Locate the cell with the specified text and output its (X, Y) center coordinate. 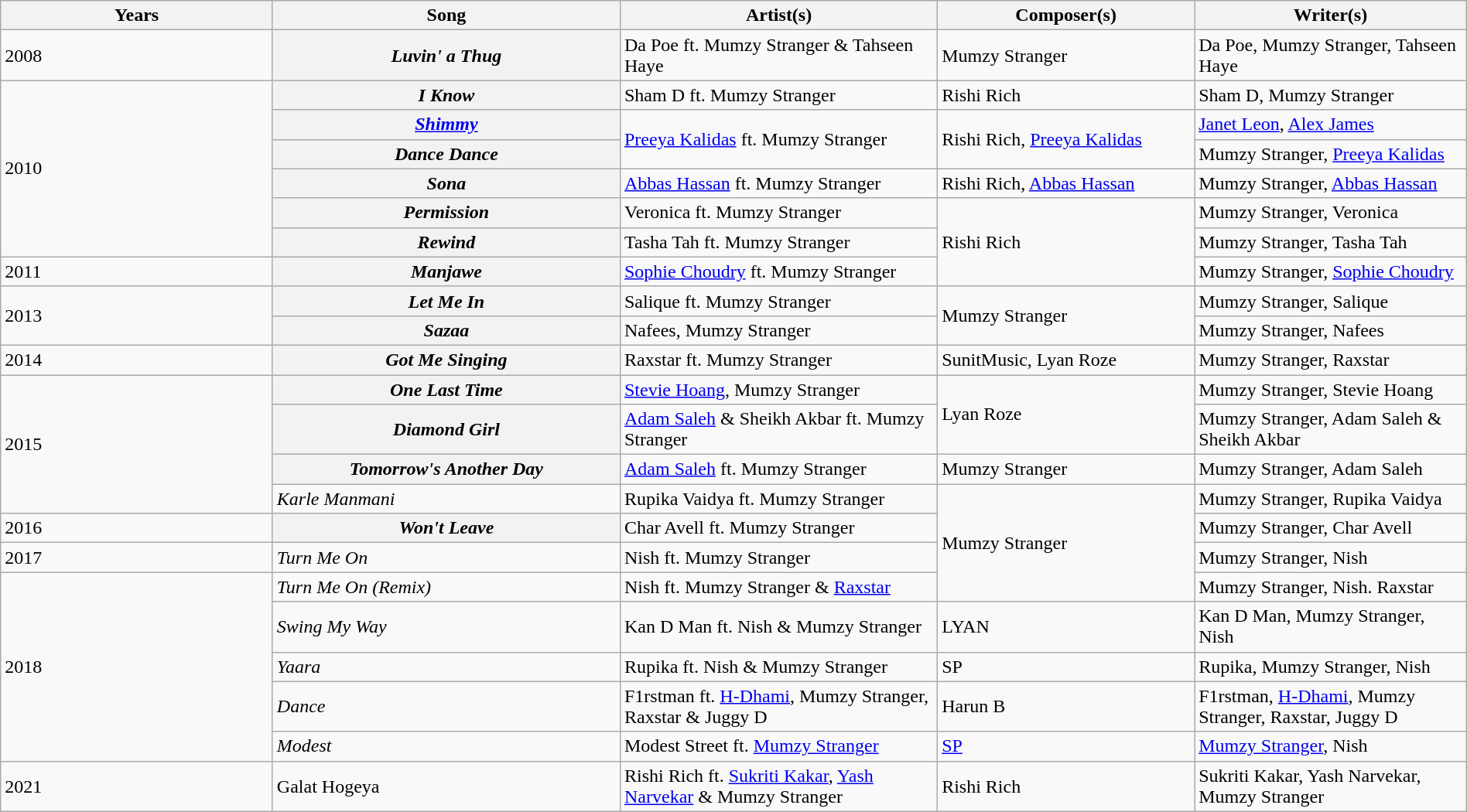
Kan D Man ft. Nish & Mumzy Stranger (778, 626)
Karle Manmani (446, 499)
Char Avell ft. Mumzy Stranger (778, 528)
Nafees, Mumzy Stranger (778, 330)
Luvin' a Thug (446, 56)
2011 (137, 271)
Mumzy Stranger, Adam Saleh (1331, 469)
Dance Dance (446, 154)
Rishi Rich, Abbas Hassan (1066, 183)
Lyan Roze (1066, 415)
Won't Leave (446, 528)
Da Poe, Mumzy Stranger, Tahseen Haye (1331, 56)
One Last Time (446, 389)
Shimmy (446, 125)
Manjawe (446, 271)
LYAN (1066, 626)
Song (446, 15)
Mumzy Stranger, Preeya Kalidas (1331, 154)
Salique ft. Mumzy Stranger (778, 301)
2017 (137, 558)
Mumzy Stranger, Veronica (1331, 213)
Got Me Singing (446, 360)
Sophie Choudry ft. Mumzy Stranger (778, 271)
Modest (446, 746)
Modest Street ft. Mumzy Stranger (778, 746)
Mumzy Stranger, Nafees (1331, 330)
F1rstman, H-Dhami, Mumzy Stranger, Raxstar, Juggy D (1331, 707)
Let Me In (446, 301)
Years (137, 15)
2013 (137, 316)
Galat Hogeya (446, 786)
2016 (137, 528)
Janet Leon, Alex James (1331, 125)
Harun B (1066, 707)
I Know (446, 95)
Preeya Kalidas ft. Mumzy Stranger (778, 139)
Mumzy Stranger, Tasha Tah (1331, 242)
Da Poe ft. Mumzy Stranger & Tahseen Haye (778, 56)
2014 (137, 360)
Rupika, Mumzy Stranger, Nish (1331, 667)
2018 (137, 667)
Mumzy Stranger, Char Avell (1331, 528)
2010 (137, 169)
Sazaa (446, 330)
Sham D, Mumzy Stranger (1331, 95)
Kan D Man, Mumzy Stranger, Nish (1331, 626)
SunitMusic, Lyan Roze (1066, 360)
Mumzy Stranger, Raxstar (1331, 360)
Turn Me On (Remix) (446, 587)
Nish ft. Mumzy Stranger (778, 558)
Sham D ft. Mumzy Stranger (778, 95)
Mumzy Stranger, Nish. Raxstar (1331, 587)
Adam Saleh ft. Mumzy Stranger (778, 469)
Artist(s) (778, 15)
Stevie Hoang, Mumzy Stranger (778, 389)
Mumzy Stranger, Salique (1331, 301)
Sukriti Kakar, Yash Narvekar, Mumzy Stranger (1331, 786)
Nish ft. Mumzy Stranger & Raxstar (778, 587)
Mumzy Stranger, Sophie Choudry (1331, 271)
Rupika Vaidya ft. Mumzy Stranger (778, 499)
F1rstman ft. H-Dhami, Mumzy Stranger, Raxstar & Juggy D (778, 707)
Mumzy Stranger, Stevie Hoang (1331, 389)
Rishi Rich, Preeya Kalidas (1066, 139)
Mumzy Stranger, Rupika Vaidya (1331, 499)
Rishi Rich ft. Sukriti Kakar, Yash Narvekar & Mumzy Stranger (778, 786)
Mumzy Stranger, Abbas Hassan (1331, 183)
Rupika ft. Nish & Mumzy Stranger (778, 667)
Composer(s) (1066, 15)
Rewind (446, 242)
Tomorrow's Another Day (446, 469)
Dance (446, 707)
Yaara (446, 667)
Tasha Tah ft. Mumzy Stranger (778, 242)
2015 (137, 444)
Veronica ft. Mumzy Stranger (778, 213)
Permission (446, 213)
2008 (137, 56)
Sona (446, 183)
Swing My Way (446, 626)
Adam Saleh & Sheikh Akbar ft. Mumzy Stranger (778, 430)
Raxstar ft. Mumzy Stranger (778, 360)
Diamond Girl (446, 430)
Turn Me On (446, 558)
Mumzy Stranger, Adam Saleh & Sheikh Akbar (1331, 430)
Abbas Hassan ft. Mumzy Stranger (778, 183)
2021 (137, 786)
Writer(s) (1331, 15)
